Capture the cell that displays the provided text and extract its [x, y] central coordinate. 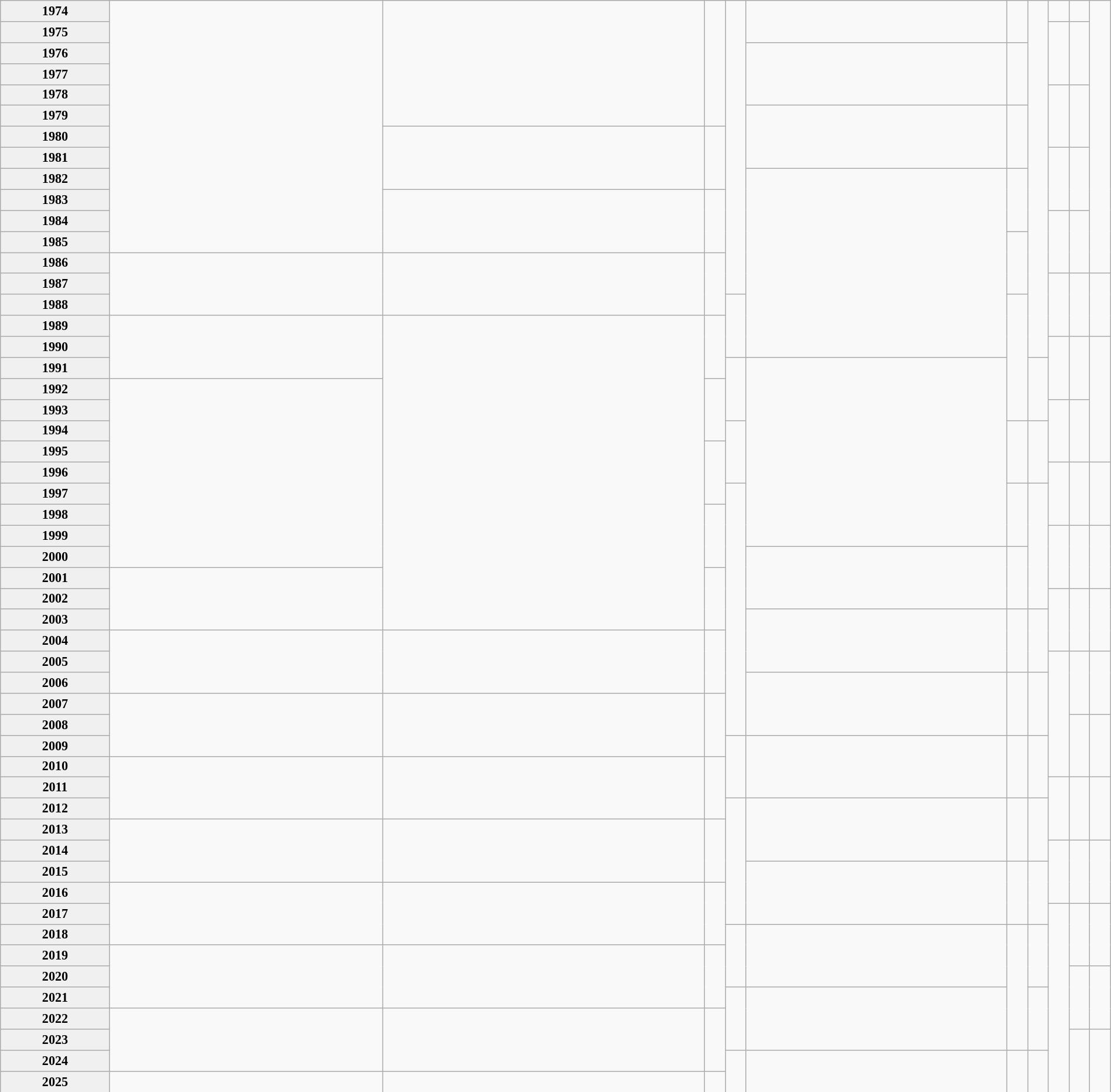
2012 [55, 808]
1989 [55, 326]
1978 [55, 95]
2003 [55, 620]
2022 [55, 1018]
1990 [55, 346]
1993 [55, 410]
1988 [55, 305]
2000 [55, 557]
2025 [55, 1081]
1992 [55, 389]
2017 [55, 913]
2001 [55, 577]
2007 [55, 703]
1984 [55, 221]
2020 [55, 977]
2011 [55, 788]
2013 [55, 829]
2014 [55, 851]
1999 [55, 536]
1983 [55, 200]
1994 [55, 431]
2016 [55, 893]
1996 [55, 472]
2008 [55, 724]
2024 [55, 1060]
1979 [55, 116]
1995 [55, 452]
2015 [55, 872]
1981 [55, 158]
1974 [55, 11]
2018 [55, 934]
2002 [55, 598]
2004 [55, 641]
1976 [55, 53]
2005 [55, 662]
1985 [55, 241]
1986 [55, 263]
2010 [55, 767]
1987 [55, 284]
1975 [55, 32]
1991 [55, 368]
2021 [55, 998]
1998 [55, 515]
1982 [55, 179]
2006 [55, 682]
2009 [55, 746]
1977 [55, 74]
2023 [55, 1039]
2019 [55, 955]
1997 [55, 494]
1980 [55, 137]
